Identify which cell holds the provided text, then report its [x, y] central coordinate. 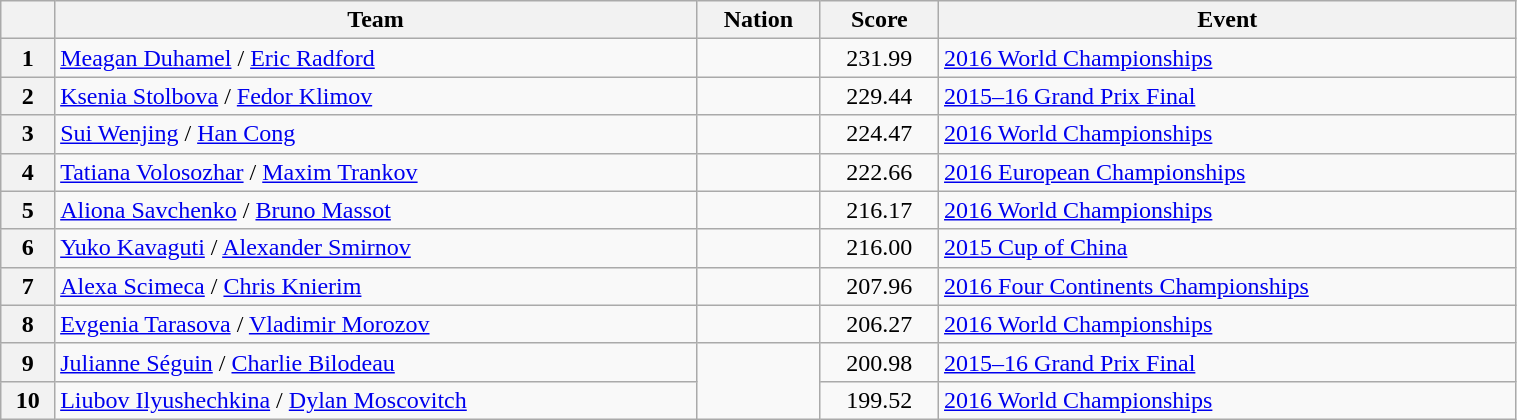
Score [879, 20]
216.17 [879, 210]
2016 Four Continents Championships [1228, 286]
Sui Wenjing / Han Cong [376, 134]
Meagan Duhamel / Eric Radford [376, 58]
2015 Cup of China [1228, 248]
6 [28, 248]
231.99 [879, 58]
Alexa Scimeca / Chris Knierim [376, 286]
Nation [759, 20]
4 [28, 172]
Team [376, 20]
Yuko Kavaguti / Alexander Smirnov [376, 248]
Ksenia Stolbova / Fedor Klimov [376, 96]
222.66 [879, 172]
229.44 [879, 96]
9 [28, 362]
2016 European Championships [1228, 172]
199.52 [879, 400]
216.00 [879, 248]
Tatiana Volosozhar / Maxim Trankov [376, 172]
207.96 [879, 286]
2 [28, 96]
Aliona Savchenko / Bruno Massot [376, 210]
Liubov Ilyushechkina / Dylan Moscovitch [376, 400]
3 [28, 134]
Event [1228, 20]
5 [28, 210]
206.27 [879, 324]
10 [28, 400]
1 [28, 58]
8 [28, 324]
Julianne Séguin / Charlie Bilodeau [376, 362]
7 [28, 286]
224.47 [879, 134]
200.98 [879, 362]
Evgenia Tarasova / Vladimir Morozov [376, 324]
